From the cell containing the given text, extract its center point as (x, y) coordinate. 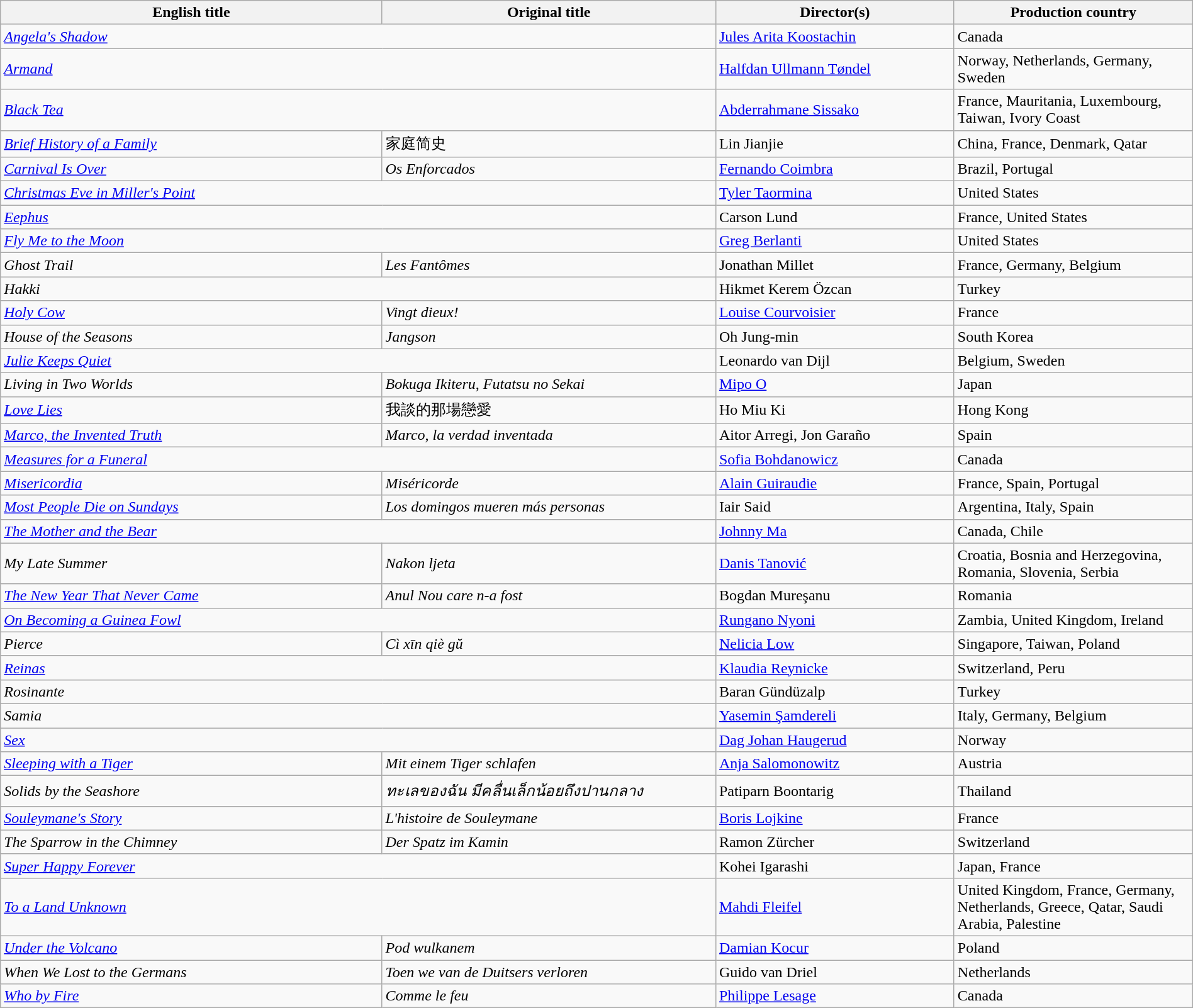
家庭简史 (549, 143)
Hakki (359, 289)
Hong Kong (1073, 410)
Samia (359, 715)
House of the Seasons (191, 337)
Aitor Arregi, Jon Garaño (834, 435)
Measures for a Funeral (359, 459)
Fernando Coimbra (834, 169)
Jangson (549, 337)
Holy Cow (191, 313)
Pierce (191, 644)
Croatia, Bosnia and Herzegovina, Romania, Slovenia, Serbia (1073, 564)
Romania (1073, 596)
Baran Gündüzalp (834, 692)
China, France, Denmark, Qatar (1073, 143)
Les Fantômes (549, 265)
Super Happy Forever (359, 866)
Bokuga Ikiteru, Futatsu no Sekai (549, 384)
Ghost Trail (191, 265)
Los domingos mueren más personas (549, 507)
Louise Courvoisier (834, 313)
Armand (359, 69)
Der Spatz im Kamin (549, 842)
Original title (549, 13)
Sex (359, 739)
Argentina, Italy, Spain (1073, 507)
Iair Said (834, 507)
Jules Arita Koostachin (834, 36)
Souleymane's Story (191, 818)
Os Enforcados (549, 169)
L'histoire de Souleymane (549, 818)
My Late Summer (191, 564)
Philippe Lesage (834, 996)
United Kingdom, France, Germany, Netherlands, Greece, Qatar, Saudi Arabia, Palestine (1073, 907)
Brazil, Portugal (1073, 169)
Danis Tanović (834, 564)
Rungano Nyoni (834, 620)
Brief History of a Family (191, 143)
France, Spain, Portugal (1073, 483)
Norway, Netherlands, Germany, Sweden (1073, 69)
France, Mauritania, Luxembourg, Taiwan, Ivory Coast (1073, 109)
Greg Berlanti (834, 241)
Johnny Ma (834, 531)
Yasemin Şamdereli (834, 715)
Mipo O (834, 384)
France, Germany, Belgium (1073, 265)
Carnival Is Over (191, 169)
ทะเลของฉัน มีคลื่นเล็กน้อยถึงปานกลาง (549, 792)
Hikmet Kerem Özcan (834, 289)
The New Year That Never Came (191, 596)
Director(s) (834, 13)
Fly Me to the Moon (359, 241)
Julie Keeps Quiet (359, 361)
Switzerland, Peru (1073, 668)
Angela's Shadow (359, 36)
Vingt dieux! (549, 313)
Pod wulkanem (549, 948)
Singapore, Taiwan, Poland (1073, 644)
Switzerland (1073, 842)
Anja Salomonowitz (834, 764)
Japan (1073, 384)
Spain (1073, 435)
Reinas (359, 668)
Tyler Taormina (834, 193)
English title (191, 13)
Damian Kocur (834, 948)
The Mother and the Bear (359, 531)
Solids by the Seashore (191, 792)
Ramon Zürcher (834, 842)
Zambia, United Kingdom, Ireland (1073, 620)
Guido van Driel (834, 972)
我談的那場戀愛 (549, 410)
Nelicia Low (834, 644)
Marco, the Invented Truth (191, 435)
Abderrahmane Sissako (834, 109)
Norway (1073, 739)
Cì xīn qiè gŭ (549, 644)
Netherlands (1073, 972)
Canada, Chile (1073, 531)
France, United States (1073, 217)
Leonardo van Dijl (834, 361)
Most People Die on Sundays (191, 507)
Misericordia (191, 483)
When We Lost to the Germans (191, 972)
Patiparn Boontarig (834, 792)
Sofia Bohdanowicz (834, 459)
Bogdan Mureşanu (834, 596)
Boris Lojkine (834, 818)
Thailand (1073, 792)
Production country (1073, 13)
Living in Two Worlds (191, 384)
Dag Johan Haugerud (834, 739)
Love Lies (191, 410)
The Sparrow in the Chimney (191, 842)
Toen we van de Duitsers verloren (549, 972)
Christmas Eve in Miller's Point (359, 193)
Belgium, Sweden (1073, 361)
Anul Nou care n-a fost (549, 596)
Mit einem Tiger schlafen (549, 764)
Sleeping with a Tiger (191, 764)
South Korea (1073, 337)
Oh Jung-min (834, 337)
Jonathan Millet (834, 265)
Nakon ljeta (549, 564)
Comme le feu (549, 996)
Under the Volcano (191, 948)
Japan, France (1073, 866)
On Becoming a Guinea Fowl (359, 620)
Austria (1073, 764)
To a Land Unknown (359, 907)
Alain Guiraudie (834, 483)
Kohei Igarashi (834, 866)
Klaudia Reynicke (834, 668)
Poland (1073, 948)
Rosinante (359, 692)
Black Tea (359, 109)
Marco, la verdad inventada (549, 435)
Lin Jianjie (834, 143)
Italy, Germany, Belgium (1073, 715)
Eephus (359, 217)
Miséricorde (549, 483)
Who by Fire (191, 996)
Ho Miu Ki (834, 410)
Halfdan Ullmann Tøndel (834, 69)
Mahdi Fleifel (834, 907)
Carson Lund (834, 217)
